Extract the (X, Y) coordinate from the center of the cell holding the provided text.  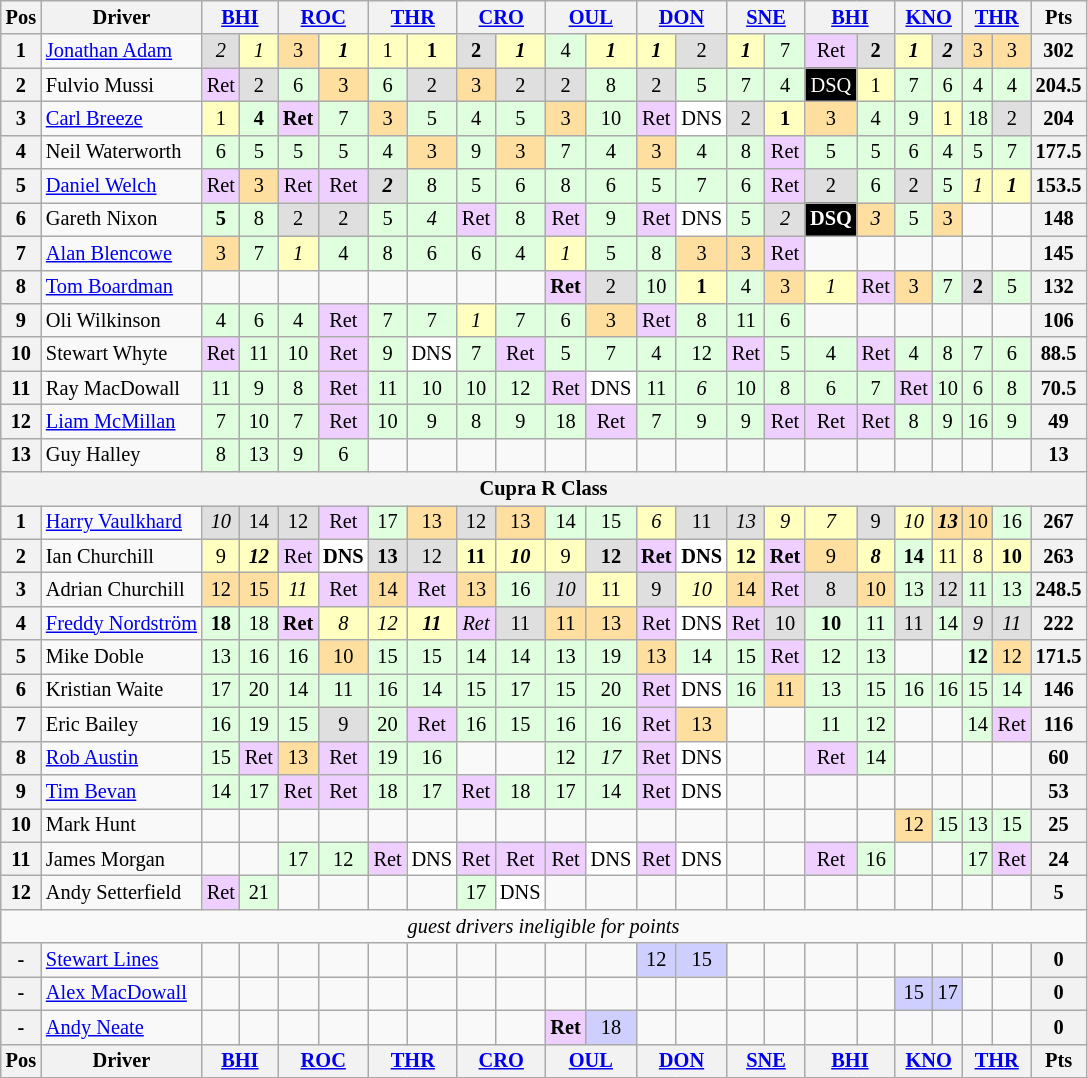
116 (1059, 724)
267 (1059, 522)
Andy Neate (122, 1027)
146 (1059, 690)
177.5 (1059, 152)
132 (1059, 287)
Guy Halley (122, 455)
60 (1059, 758)
Kristian Waite (122, 690)
88.5 (1059, 354)
Mike Doble (122, 657)
Mark Hunt (122, 825)
Daniel Welch (122, 186)
Eric Bailey (122, 724)
Cupra R Class (544, 489)
302 (1059, 51)
148 (1059, 219)
Neil Waterworth (122, 152)
222 (1059, 623)
Jonathan Adam (122, 51)
204.5 (1059, 85)
Ian Churchill (122, 556)
263 (1059, 556)
Alan Blencowe (122, 253)
24 (1059, 859)
James Morgan (122, 859)
Tom Boardman (122, 287)
Harry Vaulkhard (122, 522)
Oli Wilkinson (122, 320)
153.5 (1059, 186)
Stewart Lines (122, 960)
Ray MacDowall (122, 388)
171.5 (1059, 657)
49 (1059, 421)
25 (1059, 825)
Andy Setterfield (122, 892)
guest drivers ineligible for points (544, 926)
204 (1059, 118)
Fulvio Mussi (122, 85)
53 (1059, 791)
248.5 (1059, 589)
Adrian Churchill (122, 589)
Tim Bevan (122, 791)
Freddy Nordström (122, 623)
Rob Austin (122, 758)
Alex MacDowall (122, 993)
106 (1059, 320)
Stewart Whyte (122, 354)
Liam McMillan (122, 421)
Carl Breeze (122, 118)
21 (259, 892)
145 (1059, 253)
Gareth Nixon (122, 219)
70.5 (1059, 388)
